Search for the cell housing the specified text and yield its [x, y] center coordinate. 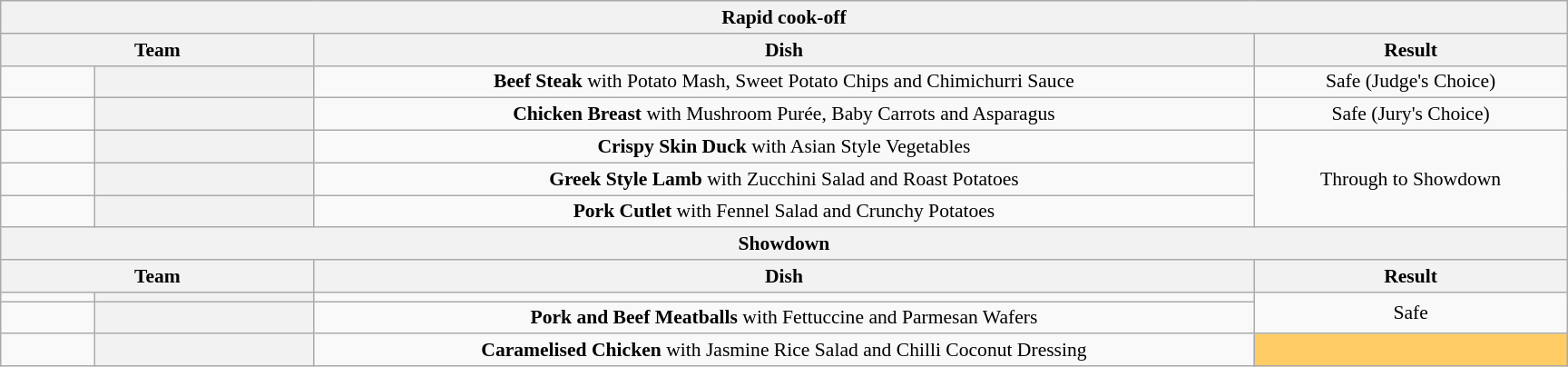
Pork Cutlet with Fennel Salad and Crunchy Potatoes [784, 212]
Rapid cook-off [784, 17]
Safe [1410, 313]
Caramelised Chicken with Jasmine Rice Salad and Chilli Coconut Dressing [784, 351]
Crispy Skin Duck with Asian Style Vegetables [784, 147]
Safe (Jury's Choice) [1410, 114]
Beef Steak with Potato Mash, Sweet Potato Chips and Chimichurri Sauce [784, 82]
Through to Showdown [1410, 180]
Showdown [784, 244]
Safe (Judge's Choice) [1410, 82]
Greek Style Lamb with Zucchini Salad and Roast Potatoes [784, 179]
Chicken Breast with Mushroom Purée, Baby Carrots and Asparagus [784, 114]
Pork and Beef Meatballs with Fettuccine and Parmesan Wafers [784, 318]
